Provide the [X, Y] coordinate of the cell's center where the given text is located.  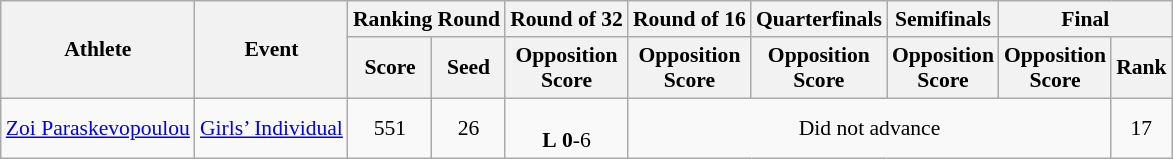
Final [1086, 19]
17 [1142, 128]
Rank [1142, 68]
Girls’ Individual [272, 128]
551 [390, 128]
Seed [468, 68]
Score [390, 68]
Ranking Round [426, 19]
Round of 32 [566, 19]
Round of 16 [690, 19]
26 [468, 128]
Event [272, 50]
Semifinals [943, 19]
Did not advance [870, 128]
Quarterfinals [819, 19]
Athlete [98, 50]
L 0-6 [566, 128]
Zoi Paraskevopoulou [98, 128]
